Detect which cell encompasses the target text, then output its (x, y) center coordinate. 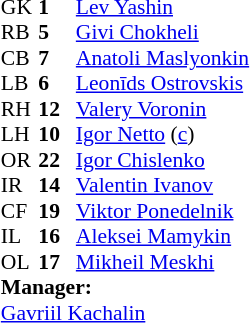
RH (20, 109)
Anatoli Maslyonkin (162, 58)
10 (57, 135)
14 (57, 185)
Valentin Ivanov (162, 185)
Mikheil Meskhi (162, 262)
Valery Voronin (162, 109)
Igor Chislenko (162, 160)
LH (20, 135)
IL (20, 237)
Leonīds Ostrovskis (162, 83)
LB (20, 83)
17 (57, 262)
Aleksei Mamykin (162, 237)
OR (20, 160)
22 (57, 160)
RB (20, 33)
Viktor Ponedelnik (162, 211)
12 (57, 109)
CF (20, 211)
19 (57, 211)
6 (57, 83)
5 (57, 33)
7 (57, 58)
CB (20, 58)
OL (20, 262)
IR (20, 185)
16 (57, 237)
Igor Netto (c) (162, 135)
Manager: (125, 287)
Givi Chokheli (162, 33)
